Return (x, y) of the center of cell containing provided text 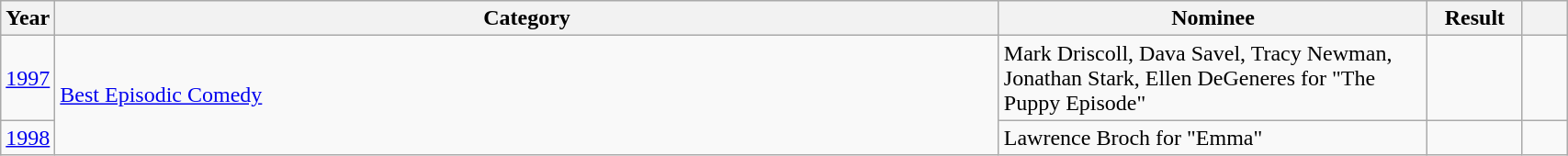
Nominee (1213, 18)
Best Episodic Comedy (527, 95)
Mark Driscoll, Dava Savel, Tracy Newman, Jonathan Stark, Ellen DeGeneres for "The Puppy Episode" (1213, 78)
Result (1475, 18)
Category (527, 18)
1997 (28, 78)
Year (28, 18)
1998 (28, 138)
Lawrence Broch for "Emma" (1213, 138)
